Search for the cell housing the specified text and yield its (X, Y) center coordinate. 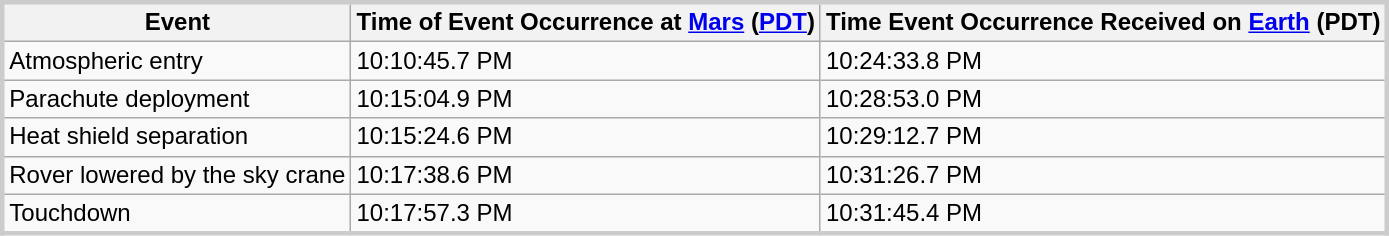
10:31:26.7 PM (1104, 175)
Rover lowered by the sky crane (176, 175)
10:31:45.4 PM (1104, 214)
10:28:53.0 PM (1104, 99)
10:15:24.6 PM (586, 137)
Atmospheric entry (176, 61)
10:17:57.3 PM (586, 214)
Parachute deployment (176, 99)
10:29:12.7 PM (1104, 137)
10:24:33.8 PM (1104, 61)
Time of Event Occurrence at Mars (PDT) (586, 22)
10:15:04.9 PM (586, 99)
Heat shield separation (176, 137)
Time Event Occurrence Received on Earth (PDT) (1104, 22)
Touchdown (176, 214)
10:17:38.6 PM (586, 175)
10:10:45.7 PM (586, 61)
Event (176, 22)
